Provide the (X, Y) coordinate of the cell's center where the given text is located.  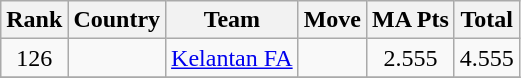
Kelantan FA (232, 58)
Team (232, 20)
MA Pts (411, 20)
Total (486, 20)
4.555 (486, 58)
Country (117, 20)
126 (34, 58)
Rank (34, 20)
2.555 (411, 58)
Move (332, 20)
